Locate the cell with the specified text and output its (X, Y) center coordinate. 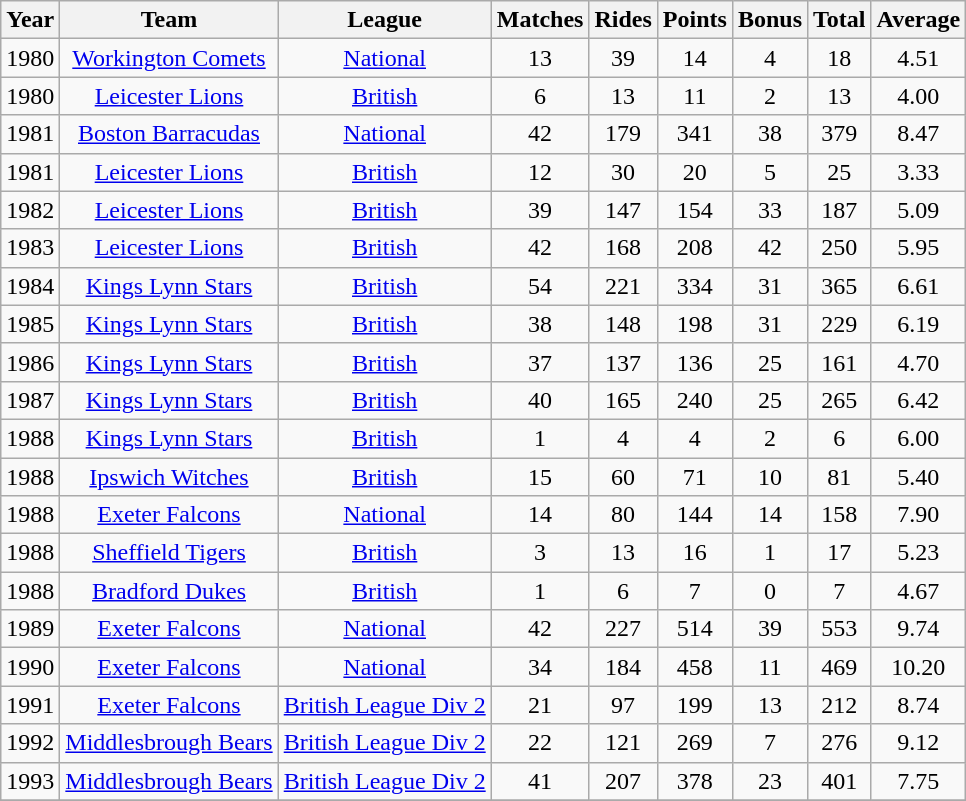
Points (694, 20)
469 (840, 667)
33 (770, 210)
265 (840, 400)
Average (918, 20)
365 (840, 286)
4.51 (918, 58)
158 (840, 515)
7.75 (918, 781)
Team (169, 20)
4.67 (918, 591)
21 (540, 705)
6.42 (918, 400)
1992 (30, 743)
6.61 (918, 286)
458 (694, 667)
81 (840, 477)
553 (840, 629)
6.19 (918, 324)
22 (540, 743)
227 (623, 629)
18 (840, 58)
147 (623, 210)
1985 (30, 324)
Total (840, 20)
1984 (30, 286)
179 (623, 134)
8.47 (918, 134)
137 (623, 362)
136 (694, 362)
341 (694, 134)
40 (540, 400)
1983 (30, 248)
0 (770, 591)
23 (770, 781)
Workington Comets (169, 58)
4.70 (918, 362)
148 (623, 324)
34 (540, 667)
37 (540, 362)
161 (840, 362)
334 (694, 286)
1989 (30, 629)
Matches (540, 20)
Bradford Dukes (169, 591)
1982 (30, 210)
165 (623, 400)
1993 (30, 781)
54 (540, 286)
6.00 (918, 438)
4.00 (918, 96)
15 (540, 477)
7.90 (918, 515)
514 (694, 629)
30 (623, 172)
12 (540, 172)
8.74 (918, 705)
League (384, 20)
212 (840, 705)
144 (694, 515)
60 (623, 477)
276 (840, 743)
Year (30, 20)
Ipswich Witches (169, 477)
1987 (30, 400)
3 (540, 553)
17 (840, 553)
1990 (30, 667)
187 (840, 210)
1991 (30, 705)
41 (540, 781)
1986 (30, 362)
Sheffield Tigers (169, 553)
121 (623, 743)
9.12 (918, 743)
5.09 (918, 210)
229 (840, 324)
80 (623, 515)
16 (694, 553)
Boston Barracudas (169, 134)
401 (840, 781)
9.74 (918, 629)
5 (770, 172)
71 (694, 477)
198 (694, 324)
168 (623, 248)
154 (694, 210)
378 (694, 781)
20 (694, 172)
3.33 (918, 172)
199 (694, 705)
208 (694, 248)
269 (694, 743)
5.95 (918, 248)
240 (694, 400)
5.23 (918, 553)
10.20 (918, 667)
Rides (623, 20)
221 (623, 286)
Bonus (770, 20)
10 (770, 477)
5.40 (918, 477)
207 (623, 781)
184 (623, 667)
97 (623, 705)
250 (840, 248)
379 (840, 134)
